Identify which cell holds the provided text, then report its (x, y) central coordinate. 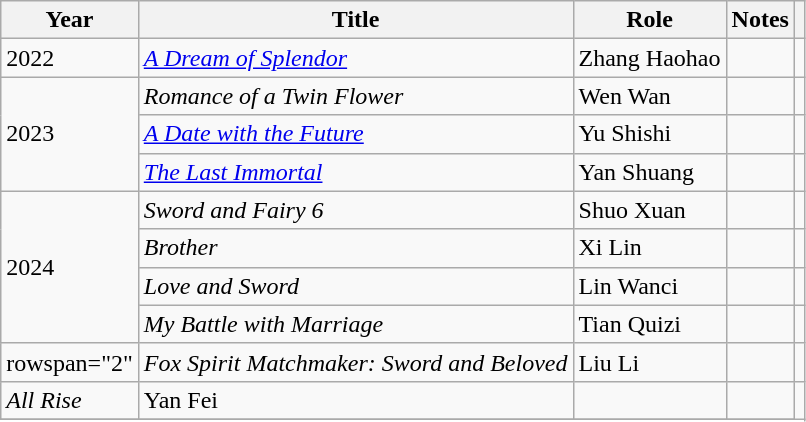
Zhang Haohao (650, 58)
Liu Li (650, 362)
Role (650, 20)
Fox Spirit Matchmaker: Sword and Beloved (356, 362)
Shuo Xuan (650, 210)
The Last Immortal (356, 172)
Wen Wan (650, 96)
2022 (70, 58)
Love and Sword (356, 286)
Tian Quizi (650, 324)
My Battle with Marriage (356, 324)
Yan Shuang (650, 172)
All Rise (70, 400)
Yan Fei (356, 400)
Year (70, 20)
Sword and Fairy 6 (356, 210)
Yu Shishi (650, 134)
A Dream of Splendor (356, 58)
Brother (356, 248)
rowspan="2" (70, 362)
2024 (70, 267)
Xi Lin (650, 248)
A Date with the Future (356, 134)
Title (356, 20)
Romance of a Twin Flower (356, 96)
2023 (70, 134)
Lin Wanci (650, 286)
Notes (760, 20)
